Capture the cell that displays the provided text and extract its (x, y) central coordinate. 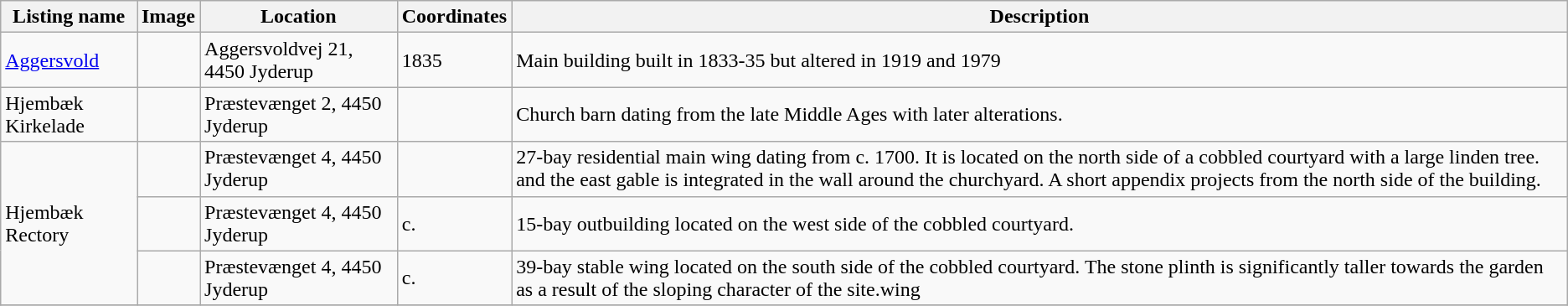
15-bay outbuilding located on the west side of the cobbled courtyard. (1040, 223)
Aggersvoldvej 21, 4450 Jyderup (299, 60)
Image (169, 17)
Location (299, 17)
Hjembæk Kirkelade (69, 114)
Listing name (69, 17)
Coordinates (454, 17)
1835 (454, 60)
Præstevænget 2, 4450 Jyderup (299, 114)
Aggersvold (69, 60)
Hjembæk Rectory (69, 223)
Church barn dating from the late Middle Ages with later alterations. (1040, 114)
Main building built in 1833-35 but altered in 1919 and 1979 (1040, 60)
Description (1040, 17)
